Identify which cell holds the provided text, then report its [X, Y] central coordinate. 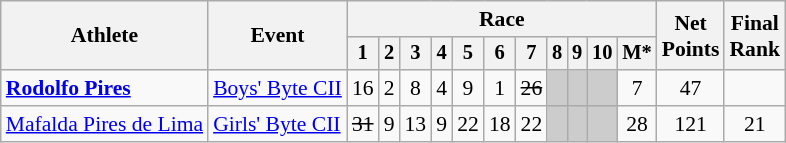
Mafalda Pires de Lima [104, 124]
28 [636, 124]
10 [602, 54]
M* [636, 54]
Event [278, 36]
Rodolfo Pires [104, 88]
Boys' Byte CII [278, 88]
31 [363, 124]
3 [415, 54]
Athlete [104, 36]
18 [500, 124]
21 [754, 124]
NetPoints [691, 36]
Girls' Byte CII [278, 124]
Race [502, 19]
FinalRank [754, 36]
16 [363, 88]
5 [468, 54]
13 [415, 124]
6 [500, 54]
26 [532, 88]
121 [691, 124]
47 [691, 88]
